Locate the cell with the specified text and output its (x, y) center coordinate. 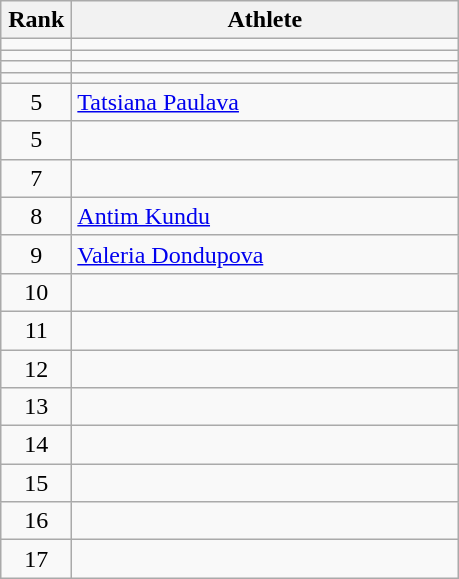
Rank (36, 20)
11 (36, 330)
Antim Kundu (265, 216)
13 (36, 407)
16 (36, 521)
10 (36, 292)
7 (36, 178)
8 (36, 216)
Valeria Dondupova (265, 254)
Athlete (265, 20)
14 (36, 445)
15 (36, 483)
Tatsiana Paulava (265, 102)
12 (36, 369)
9 (36, 254)
17 (36, 559)
